Return [x, y] of the center of cell containing provided text 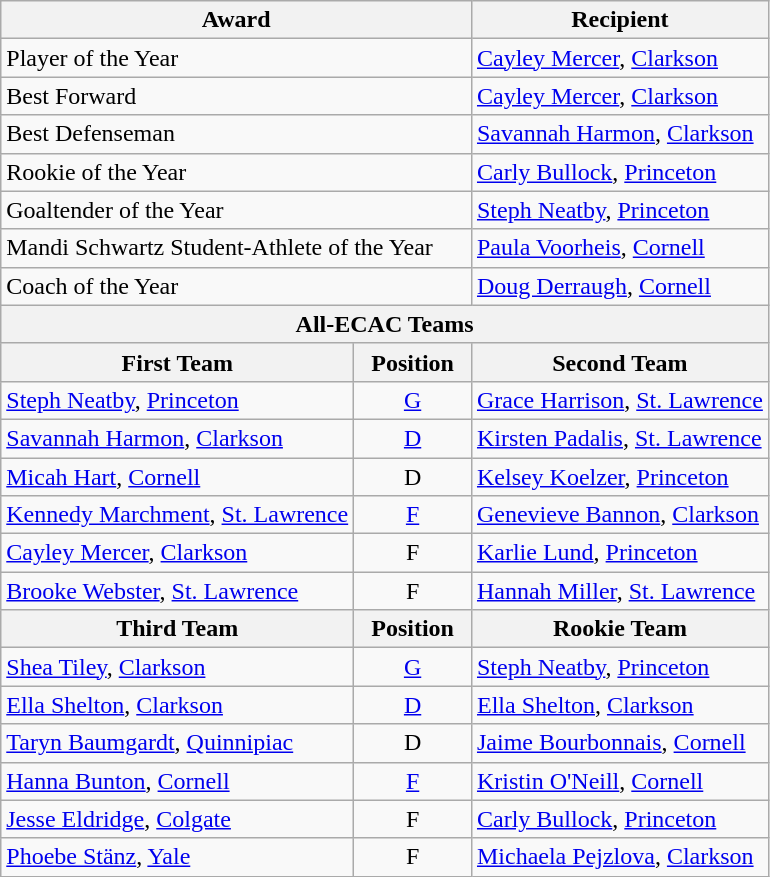
Brooke Webster, St. Lawrence [178, 591]
Rookie Team [620, 629]
Karlie Lund, Princeton [620, 553]
Coach of the Year [236, 286]
Best Forward [236, 96]
Genevieve Bannon, Clarkson [620, 515]
Shea Tiley, Clarkson [178, 667]
Second Team [620, 362]
All-ECAC Teams [385, 324]
Doug Derraugh, Cornell [620, 286]
Paula Voorheis, Cornell [620, 248]
Grace Harrison, St. Lawrence [620, 400]
Michaela Pejzlova, Clarkson [620, 857]
Jaime Bourbonnais, Cornell [620, 743]
Kristin O'Neill, Cornell [620, 781]
Kelsey Koelzer, Princeton [620, 477]
First Team [178, 362]
Player of the Year [236, 58]
Micah Hart, Cornell [178, 477]
Rookie of the Year [236, 172]
Kirsten Padalis, St. Lawrence [620, 438]
Award [236, 20]
Hannah Miller, St. Lawrence [620, 591]
Hanna Bunton, Cornell [178, 781]
Jesse Eldridge, Colgate [178, 819]
Phoebe Stänz, Yale [178, 857]
Goaltender of the Year [236, 210]
Kennedy Marchment, St. Lawrence [178, 515]
Best Defenseman [236, 134]
Mandi Schwartz Student-Athlete of the Year [236, 248]
Third Team [178, 629]
Taryn Baumgardt, Quinnipiac [178, 743]
Recipient [620, 20]
